Pinpoint the cell where the given text exists, returning its (X, Y) midpoint coordinate. 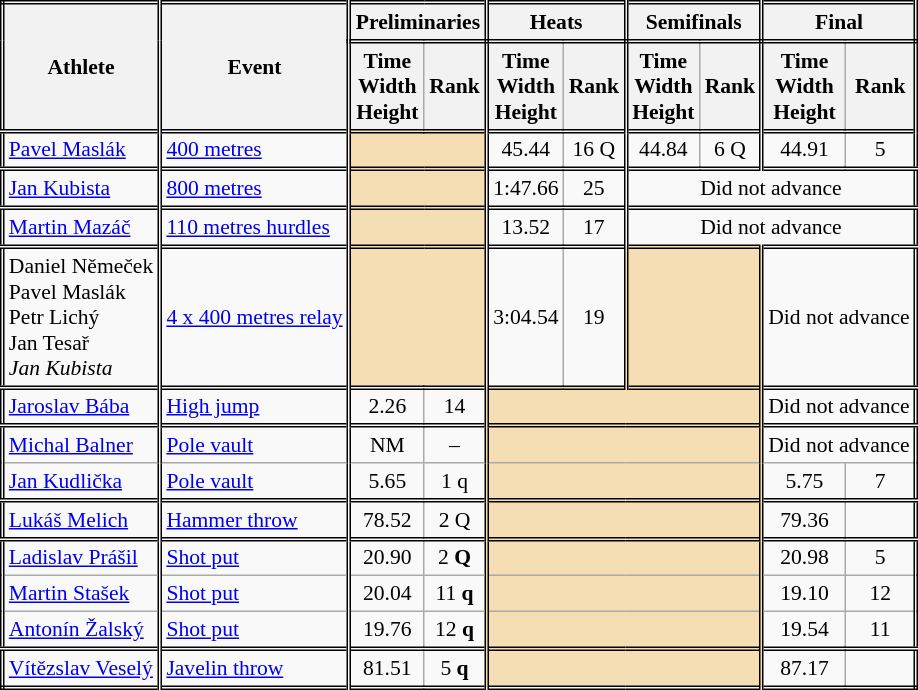
Final (840, 22)
Antonín Žalský (81, 630)
Jan Kudlička (81, 482)
Pavel Maslák (81, 150)
Daniel NěmečekPavel MaslákPetr LichýJan TesařJan Kubista (81, 318)
Lukáš Melich (81, 520)
5.75 (804, 482)
14 (456, 406)
16 Q (595, 150)
7 (882, 482)
Hammer throw (254, 520)
44.84 (663, 150)
Semifinals (694, 22)
2.26 (386, 406)
Preliminaries (418, 22)
Javelin throw (254, 668)
1:47.66 (526, 190)
87.17 (804, 668)
Jan Kubista (81, 190)
81.51 (386, 668)
78.52 (386, 520)
5.65 (386, 482)
3:04.54 (526, 318)
25 (595, 190)
Jaroslav Bába (81, 406)
Ladislav Prášil (81, 558)
Athlete (81, 67)
Martin Mazáč (81, 228)
19.76 (386, 630)
20.04 (386, 594)
20.90 (386, 558)
12 q (456, 630)
Event (254, 67)
11 (882, 630)
13.52 (526, 228)
– (456, 444)
19.54 (804, 630)
44.91 (804, 150)
11 q (456, 594)
400 metres (254, 150)
Heats (556, 22)
20.98 (804, 558)
Vítězslav Veselý (81, 668)
17 (595, 228)
High jump (254, 406)
110 metres hurdles (254, 228)
6 Q (731, 150)
79.36 (804, 520)
4 x 400 metres relay (254, 318)
Martin Stašek (81, 594)
12 (882, 594)
800 metres (254, 190)
1 q (456, 482)
5 q (456, 668)
45.44 (526, 150)
19.10 (804, 594)
NM (386, 444)
Michal Balner (81, 444)
19 (595, 318)
